Find where the given text appears and provide that cell's center as (x, y) coordinate. 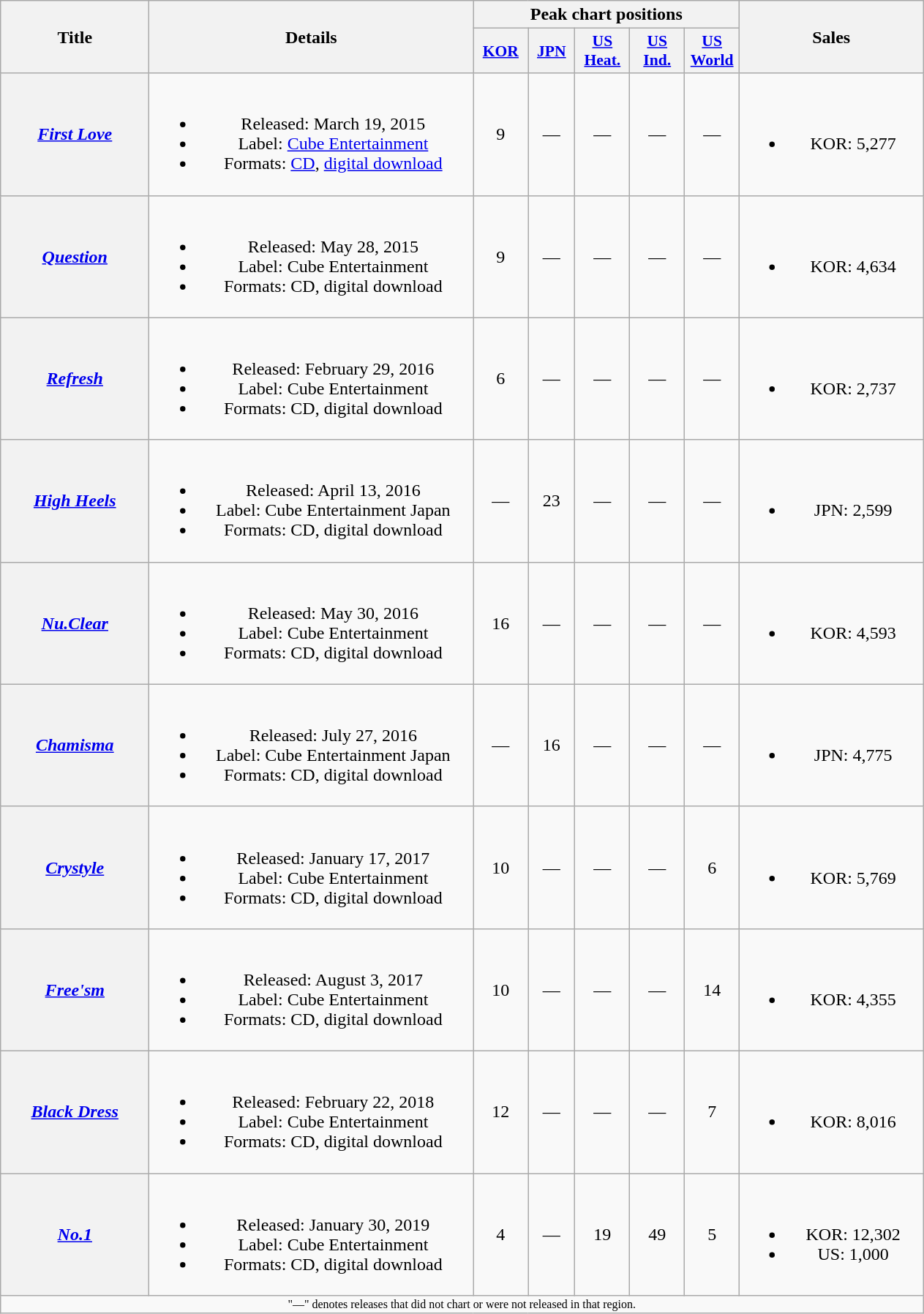
KOR: 5,277 (831, 135)
USHeat. (603, 51)
Sales (831, 37)
Released: April 13, 2016 Label: Cube Entertainment JapanFormats: CD, digital download (312, 500)
Refresh (75, 379)
JPN (552, 51)
USInd. (657, 51)
49 (657, 1235)
Released: February 22, 2018 Label: Cube EntertainmentFormats: CD, digital download (312, 1112)
4 (500, 1235)
No.1 (75, 1235)
USWorld (713, 51)
Peak chart positions (606, 15)
First Love (75, 135)
Title (75, 37)
Released: January 30, 2019 Label: Cube EntertainmentFormats: CD, digital download (312, 1235)
Released: May 30, 2016 Label: Cube EntertainmentFormats: CD, digital download (312, 623)
KOR: 8,016 (831, 1112)
Released: February 29, 2016 Label: Cube EntertainmentFormats: CD, digital download (312, 379)
KOR: 5,769 (831, 868)
Details (312, 37)
High Heels (75, 500)
Released: January 17, 2017 Label: Cube EntertainmentFormats: CD, digital download (312, 868)
Released: July 27, 2016 Label: Cube Entertainment JapanFormats: CD, digital download (312, 745)
23 (552, 500)
7 (713, 1112)
Released: March 19, 2015 Label: Cube EntertainmentFormats: CD, digital download (312, 135)
Crystyle (75, 868)
Black Dress (75, 1112)
14 (713, 989)
KOR (500, 51)
Free'sm (75, 989)
5 (713, 1235)
Question (75, 256)
KOR: 12,302US: 1,000 (831, 1235)
Nu.Clear (75, 623)
KOR: 2,737 (831, 379)
12 (500, 1112)
Chamisma (75, 745)
Released: May 28, 2015 Label: Cube EntertainmentFormats: CD, digital download (312, 256)
JPN: 4,775 (831, 745)
KOR: 4,634 (831, 256)
KOR: 4,593 (831, 623)
KOR: 4,355 (831, 989)
19 (603, 1235)
Released: August 3, 2017 Label: Cube EntertainmentFormats: CD, digital download (312, 989)
"—" denotes releases that did not chart or were not released in that region. (462, 1304)
JPN: 2,599 (831, 500)
